Pinpoint the cell where the given text exists, returning its (X, Y) midpoint coordinate. 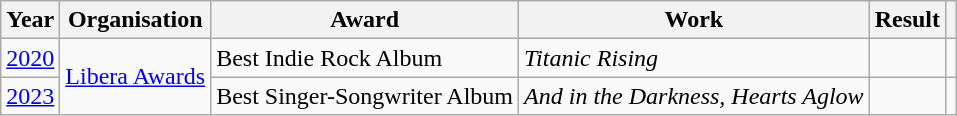
Titanic Rising (694, 58)
2023 (30, 96)
Work (694, 20)
Organisation (136, 20)
Award (365, 20)
2020 (30, 58)
Best Singer-Songwriter Album (365, 96)
Result (907, 20)
Best Indie Rock Album (365, 58)
And in the Darkness, Hearts Aglow (694, 96)
Libera Awards (136, 77)
Year (30, 20)
